Find where the given text appears and provide that cell's center as (x, y) coordinate. 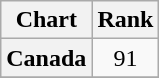
Rank (126, 20)
91 (126, 58)
Canada (46, 58)
Chart (46, 20)
